Determine the (x, y) coordinate at the center of the cell enclosing the given text.  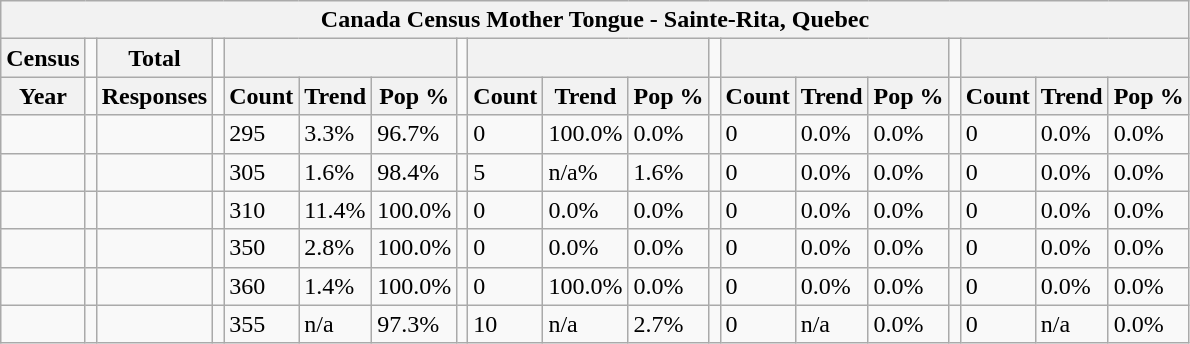
Canada Census Mother Tongue - Sainte-Rita, Quebec (595, 20)
Responses (154, 96)
98.4% (414, 172)
Year (43, 96)
97.3% (414, 324)
96.7% (414, 134)
Total (154, 58)
3.3% (336, 134)
5 (506, 172)
360 (262, 286)
1.4% (336, 286)
295 (262, 134)
2.8% (336, 248)
350 (262, 248)
n/a% (586, 172)
Census (43, 58)
355 (262, 324)
10 (506, 324)
11.4% (336, 210)
2.7% (668, 324)
305 (262, 172)
310 (262, 210)
